Return [X, Y] of the center of cell containing provided text 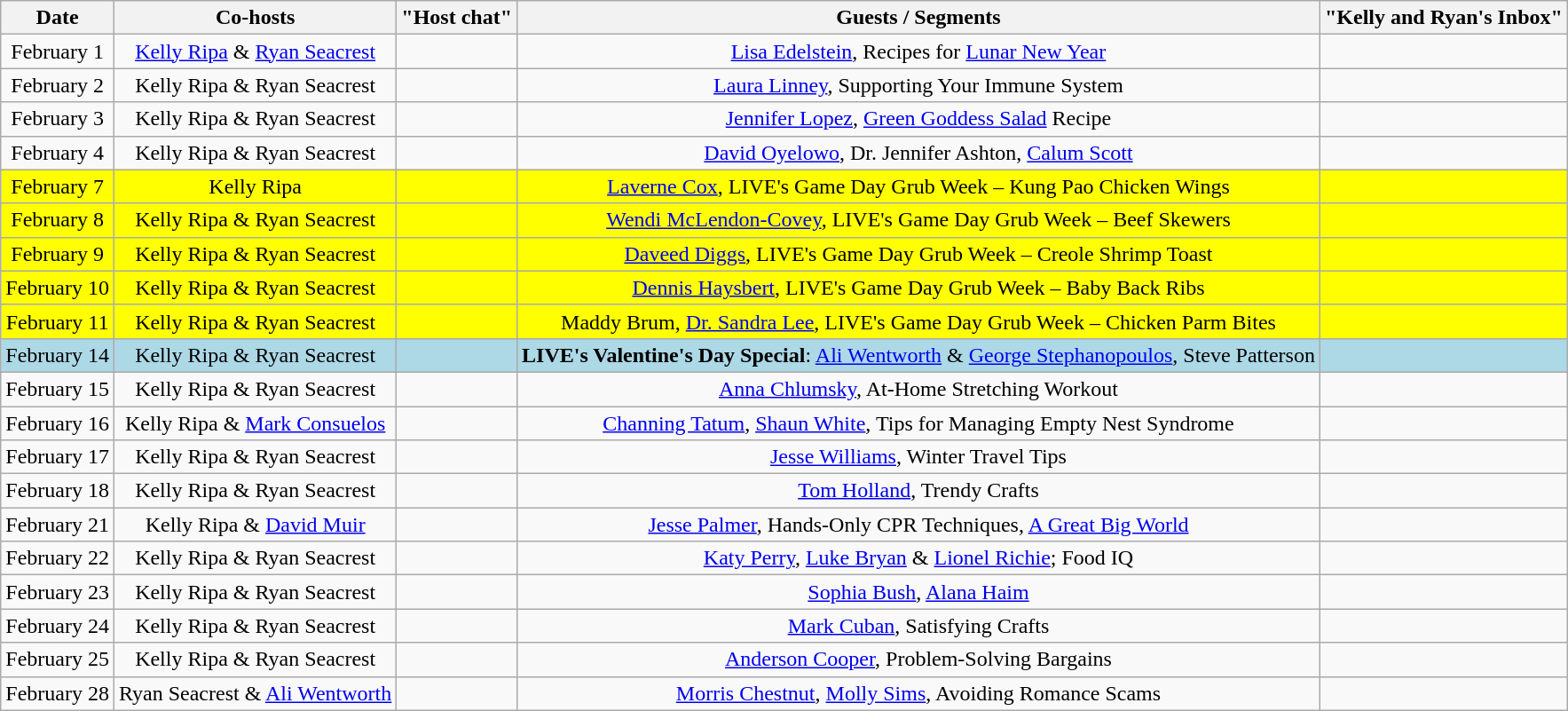
February 23 [58, 592]
February 9 [58, 254]
February 17 [58, 457]
February 2 [58, 85]
Morris Chestnut, Molly Sims, Avoiding Romance Scams [919, 693]
Co-hosts [255, 18]
Laverne Cox, LIVE's Game Day Grub Week – Kung Pao Chicken Wings [919, 186]
Maddy Brum, Dr. Sandra Lee, LIVE's Game Day Grub Week – Chicken Parm Bites [919, 321]
Lisa Edelstein, Recipes for Lunar New Year [919, 51]
"Kelly and Ryan's Inbox" [1443, 18]
February 22 [58, 558]
February 18 [58, 491]
Ryan Seacrest & Ali Wentworth [255, 693]
Guests / Segments [919, 18]
Kelly Ripa & Mark Consuelos [255, 423]
Anna Chlumsky, At-Home Stretching Workout [919, 389]
Channing Tatum, Shaun White, Tips for Managing Empty Nest Syndrome [919, 423]
Sophia Bush, Alana Haim [919, 592]
February 11 [58, 321]
Daveed Diggs, LIVE's Game Day Grub Week – Creole Shrimp Toast [919, 254]
Kelly Ripa & David Muir [255, 525]
LIVE's Valentine's Day Special: Ali Wentworth & George Stephanopoulos, Steve Patterson [919, 355]
Mark Cuban, Satisfying Crafts [919, 626]
Anderson Cooper, Problem-Solving Bargains [919, 660]
February 3 [58, 119]
February 7 [58, 186]
Jesse Williams, Winter Travel Tips [919, 457]
February 15 [58, 389]
February 16 [58, 423]
Jennifer Lopez, Green Goddess Salad Recipe [919, 119]
Date [58, 18]
Kelly Ripa [255, 186]
February 10 [58, 288]
Dennis Haysbert, LIVE's Game Day Grub Week – Baby Back Ribs [919, 288]
Tom Holland, Trendy Crafts [919, 491]
February 8 [58, 220]
Katy Perry, Luke Bryan & Lionel Richie; Food IQ [919, 558]
February 24 [58, 626]
February 25 [58, 660]
February 28 [58, 693]
"Host chat" [457, 18]
Wendi McLendon-Covey, LIVE's Game Day Grub Week – Beef Skewers [919, 220]
Laura Linney, Supporting Your Immune System [919, 85]
February 1 [58, 51]
February 21 [58, 525]
February 4 [58, 153]
Jesse Palmer, Hands-Only CPR Techniques, A Great Big World [919, 525]
February 14 [58, 355]
David Oyelowo, Dr. Jennifer Ashton, Calum Scott [919, 153]
